Detect which cell encompasses the target text, then output its (X, Y) center coordinate. 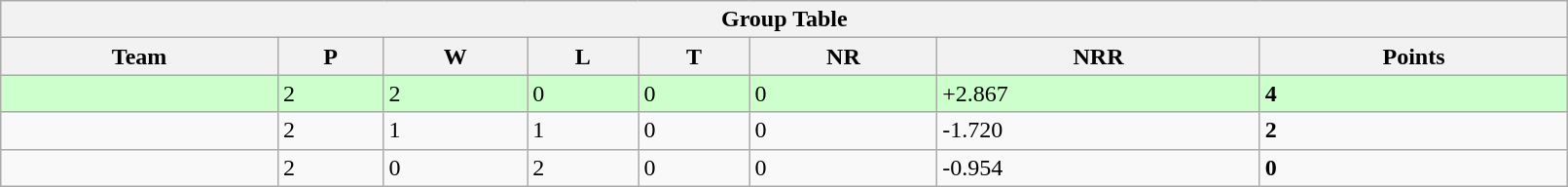
4 (1413, 93)
P (330, 56)
-1.720 (1098, 131)
-0.954 (1098, 168)
W (456, 56)
Group Table (784, 19)
L (583, 56)
Team (140, 56)
T (694, 56)
+2.867 (1098, 93)
Points (1413, 56)
NR (843, 56)
NRR (1098, 56)
